Find where the given text appears and provide that cell's center as (X, Y) coordinate. 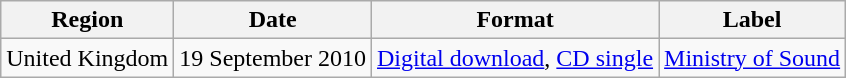
Format (516, 20)
Digital download, CD single (516, 58)
Ministry of Sound (752, 58)
19 September 2010 (273, 58)
Region (88, 20)
United Kingdom (88, 58)
Label (752, 20)
Date (273, 20)
